From the cell containing the given text, extract its center point as [X, Y] coordinate. 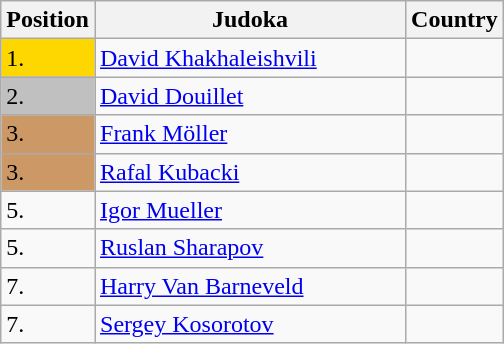
Position [48, 20]
Harry Van Barneveld [250, 286]
Ruslan Sharapov [250, 248]
Frank Möller [250, 134]
Judoka [250, 20]
1. [48, 58]
Country [455, 20]
Rafal Kubacki [250, 172]
Sergey Kosorotov [250, 324]
David Khakhaleishvili [250, 58]
David Douillet [250, 96]
2. [48, 96]
Igor Mueller [250, 210]
